Scan for the cell matching the given text and deliver its [x, y] coordinate at center. 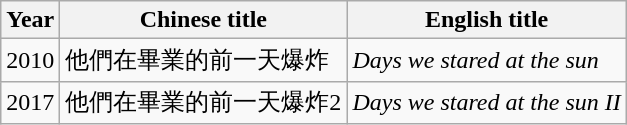
Days we stared at the sun II [486, 102]
Chinese title [204, 20]
他們在畢業的前一天爆炸 [204, 60]
English title [486, 20]
2010 [30, 60]
他們在畢業的前一天爆炸2 [204, 102]
2017 [30, 102]
Year [30, 20]
Days we stared at the sun [486, 60]
